Identify which cell holds the provided text, then report its [x, y] central coordinate. 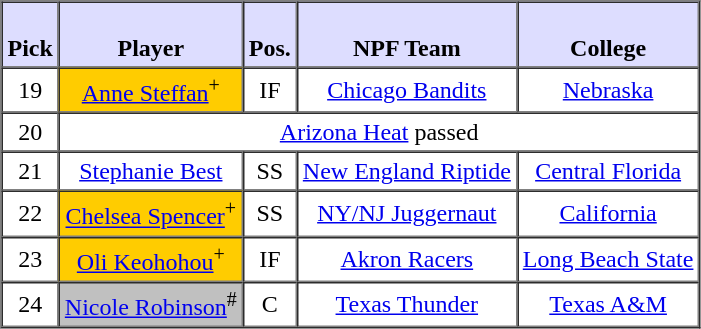
20 [30, 132]
21 [30, 172]
Oli Keohohou+ [151, 258]
NY/NJ Juggernaut [407, 214]
Chicago Bandits [407, 90]
NPF Team [407, 35]
24 [30, 304]
Long Beach State [608, 258]
California [608, 214]
Player [151, 35]
New England Riptide [407, 172]
19 [30, 90]
Pos. [270, 35]
Stephanie Best [151, 172]
Anne Steffan+ [151, 90]
Arizona Heat passed [380, 132]
Nebraska [608, 90]
Pick [30, 35]
Texas A&M [608, 304]
Chelsea Spencer+ [151, 214]
23 [30, 258]
Akron Racers [407, 258]
Nicole Robinson# [151, 304]
Texas Thunder [407, 304]
College [608, 35]
Central Florida [608, 172]
C [270, 304]
22 [30, 214]
